From the cell containing the given text, extract its center point as [x, y] coordinate. 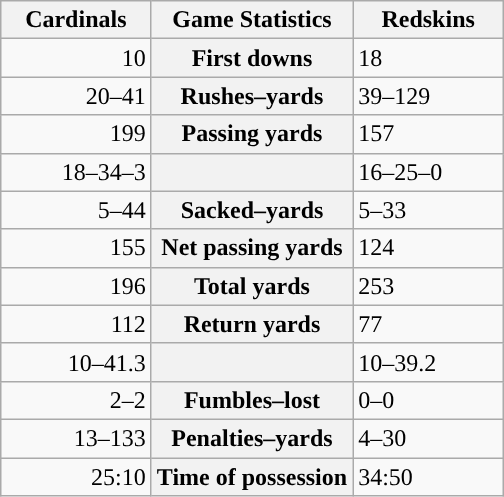
Redskins [428, 20]
Net passing yards [252, 248]
Return yards [252, 324]
199 [76, 134]
20–41 [76, 96]
18 [428, 58]
196 [76, 286]
155 [76, 248]
4–30 [428, 438]
25:10 [76, 477]
Sacked–yards [252, 210]
Passing yards [252, 134]
Rushes–yards [252, 96]
5–33 [428, 210]
Penalties–yards [252, 438]
124 [428, 248]
Game Statistics [252, 20]
10–39.2 [428, 362]
18–34–3 [76, 172]
Total yards [252, 286]
Time of possession [252, 477]
0–0 [428, 400]
112 [76, 324]
157 [428, 134]
2–2 [76, 400]
10 [76, 58]
77 [428, 324]
Fumbles–lost [252, 400]
39–129 [428, 96]
34:50 [428, 477]
253 [428, 286]
13–133 [76, 438]
5–44 [76, 210]
16–25–0 [428, 172]
10–41.3 [76, 362]
First downs [252, 58]
Cardinals [76, 20]
